Output the (X, Y) coordinate of the center of the cell containing the given text.  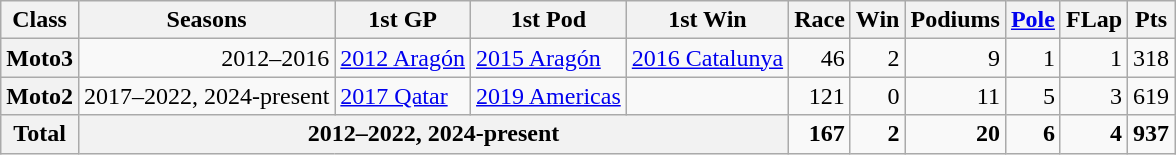
2012–2016 (206, 58)
2017–2022, 2024-present (206, 96)
1st GP (403, 20)
167 (820, 134)
Seasons (206, 20)
9 (955, 58)
121 (820, 96)
4 (1094, 134)
Pole (1032, 20)
5 (1032, 96)
Total (40, 134)
2017 Qatar (403, 96)
318 (1152, 58)
6 (1032, 134)
937 (1152, 134)
1st Pod (549, 20)
619 (1152, 96)
Race (820, 20)
Moto3 (40, 58)
Moto2 (40, 96)
FLap (1094, 20)
Podiums (955, 20)
20 (955, 134)
Pts (1152, 20)
3 (1094, 96)
Class (40, 20)
Win (878, 20)
2015 Aragón (549, 58)
2012–2022, 2024-present (433, 134)
46 (820, 58)
2019 Americas (549, 96)
1st Win (707, 20)
2016 Catalunya (707, 58)
0 (878, 96)
11 (955, 96)
2012 Aragón (403, 58)
